Capture the cell that displays the provided text and extract its (X, Y) central coordinate. 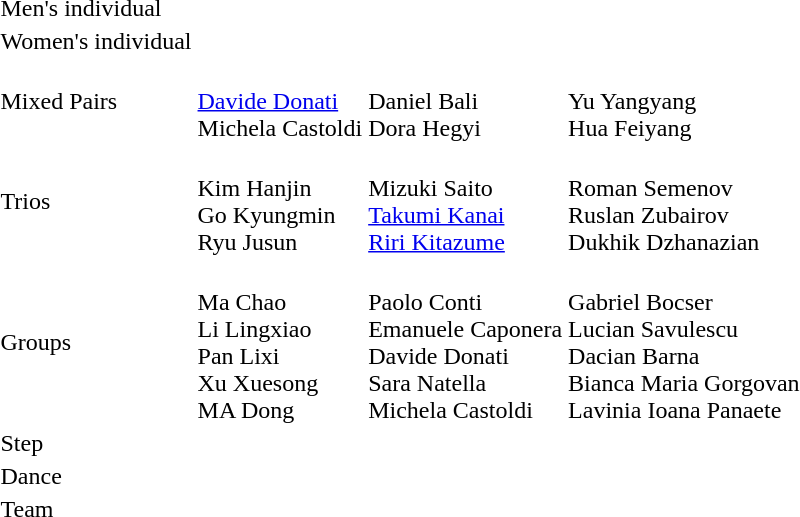
Davide DonatiMichela Castoldi (280, 101)
Mizuki SaitoTakumi KanaiRiri Kitazume (466, 202)
Kim HanjinGo KyungminRyu Jusun (280, 202)
Daniel BaliDora Hegyi (466, 101)
Ma ChaoLi LingxiaoPan LixiXu XuesongMA Dong (280, 342)
Paolo ContiEmanuele CaponeraDavide DonatiSara NatellaMichela Castoldi (466, 342)
